Extract the [X, Y] coordinate from the center of the cell holding the provided text.  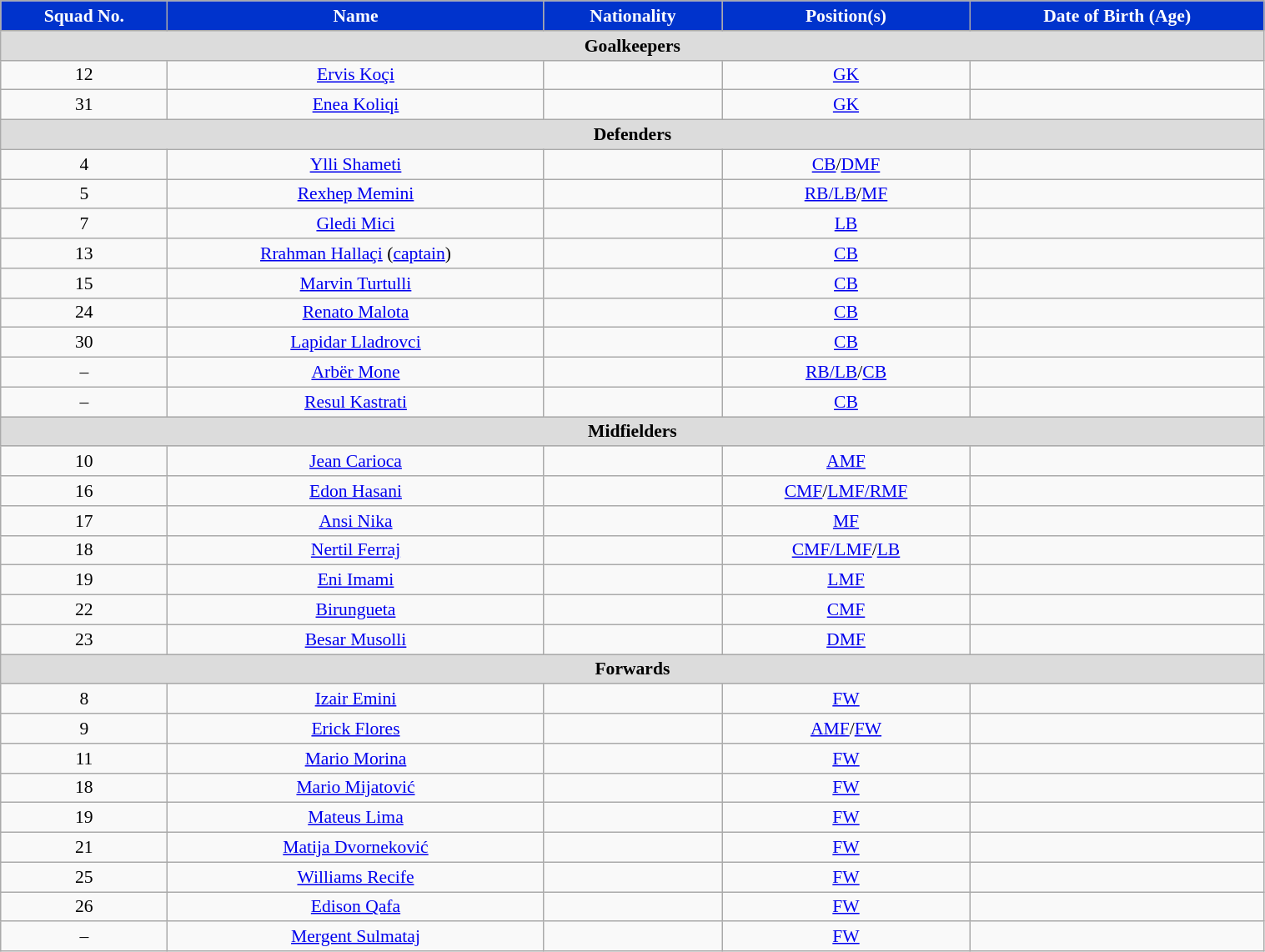
Renato Malota [355, 313]
Name [355, 16]
8 [84, 699]
Date of Birth (Age) [1117, 16]
Defenders [632, 135]
16 [84, 491]
15 [84, 283]
23 [84, 639]
Edon Hasani [355, 491]
7 [84, 224]
12 [84, 75]
11 [84, 759]
10 [84, 462]
Eni Imami [355, 580]
24 [84, 313]
Birungueta [355, 610]
25 [84, 877]
Rexhep Memini [355, 194]
Goalkeepers [632, 46]
5 [84, 194]
RB/LB/MF [846, 194]
Mergent Sulmataj [355, 937]
Ylli Shameti [355, 164]
Edison Qafa [355, 907]
Ervis Koçi [355, 75]
Arbër Mone [355, 373]
RB/LB/CB [846, 373]
Matija Dvorneković [355, 848]
Williams Recife [355, 877]
Midfielders [632, 432]
Forwards [632, 669]
22 [84, 610]
Mateus Lima [355, 818]
26 [84, 907]
AMF/FW [846, 729]
CB/DMF [846, 164]
Position(s) [846, 16]
Resul Kastrati [355, 402]
Besar Musolli [355, 639]
9 [84, 729]
Rrahman Hallaçi (captain) [355, 253]
Marvin Turtulli [355, 283]
CMF [846, 610]
CMF/LMF/LB [846, 550]
CMF/LMF/RMF [846, 491]
Erick Flores [355, 729]
21 [84, 848]
LB [846, 224]
DMF [846, 639]
30 [84, 343]
Ansi Nika [355, 521]
13 [84, 253]
31 [84, 105]
Nertil Ferraj [355, 550]
Enea Koliqi [355, 105]
MF [846, 521]
Mario Morina [355, 759]
LMF [846, 580]
Izair Emini [355, 699]
Jean Carioca [355, 462]
Squad No. [84, 16]
Gledi Mici [355, 224]
17 [84, 521]
AMF [846, 462]
Lapidar Lladrovci [355, 343]
Mario Mijatović [355, 788]
Nationality [633, 16]
4 [84, 164]
